For the text-containing cell, return its midpoint in [x, y] coordinate format. 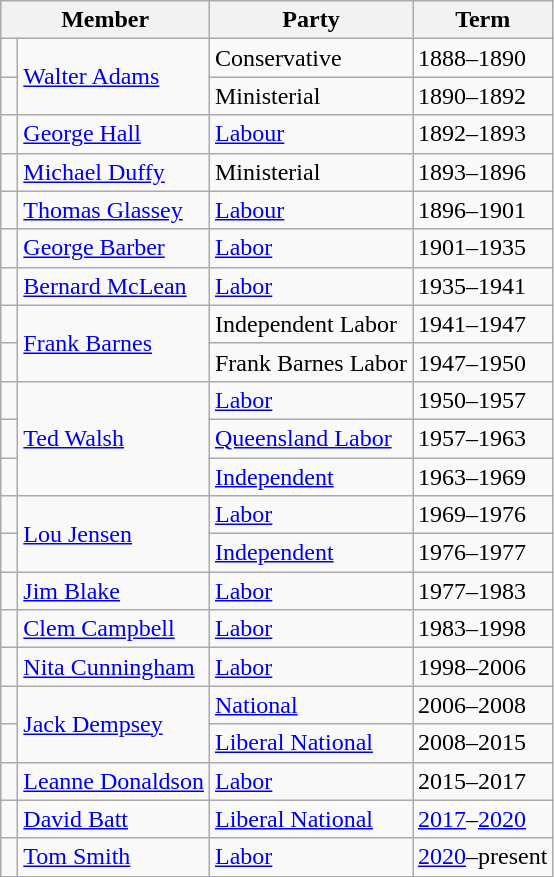
Member [106, 20]
Nita Cunningham [114, 667]
1888–1890 [482, 58]
2006–2008 [482, 705]
Bernard McLean [114, 286]
Jim Blake [114, 591]
Lou Jensen [114, 534]
1901–1935 [482, 248]
1998–2006 [482, 667]
1935–1941 [482, 286]
Term [482, 20]
Party [310, 20]
1983–1998 [482, 629]
1950–1957 [482, 400]
Frank Barnes Labor [310, 362]
Walter Adams [114, 77]
Michael Duffy [114, 172]
1947–1950 [482, 362]
1977–1983 [482, 591]
George Barber [114, 248]
2008–2015 [482, 743]
1941–1947 [482, 324]
1976–1977 [482, 553]
Thomas Glassey [114, 210]
1957–1963 [482, 438]
1969–1976 [482, 515]
1890–1892 [482, 96]
Clem Campbell [114, 629]
Jack Dempsey [114, 724]
Tom Smith [114, 857]
1896–1901 [482, 210]
Ted Walsh [114, 438]
Leanne Donaldson [114, 781]
2017–2020 [482, 819]
1893–1896 [482, 172]
1892–1893 [482, 134]
2020–present [482, 857]
George Hall [114, 134]
2015–2017 [482, 781]
Conservative [310, 58]
Frank Barnes [114, 343]
Queensland Labor [310, 438]
National [310, 705]
David Batt [114, 819]
1963–1969 [482, 477]
Independent Labor [310, 324]
